Identify which cell holds the provided text, then report its [x, y] central coordinate. 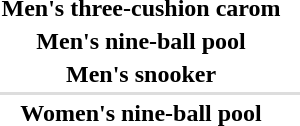
Men's nine-ball pool [141, 41]
Men's snooker [141, 74]
